Find where the given text appears and provide that cell's center as [x, y] coordinate. 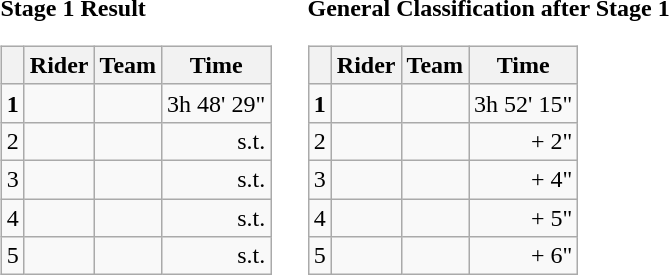
3h 52' 15" [524, 103]
+ 5" [524, 217]
+ 2" [524, 141]
+ 4" [524, 179]
3h 48' 29" [216, 103]
+ 6" [524, 256]
